Return the [x, y] coordinate for the center point of the cell that contains the specified text.  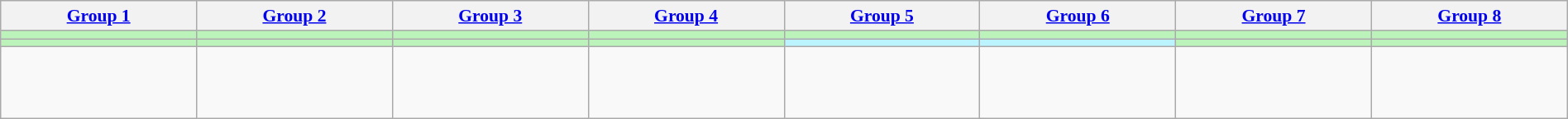
Group 3 [490, 16]
Group 4 [686, 16]
Group 6 [1078, 16]
Group 8 [1469, 16]
Group 7 [1274, 16]
Group 1 [99, 16]
Group 5 [882, 16]
Group 2 [294, 16]
